Output the [x, y] coordinate of the center of the cell containing the given text.  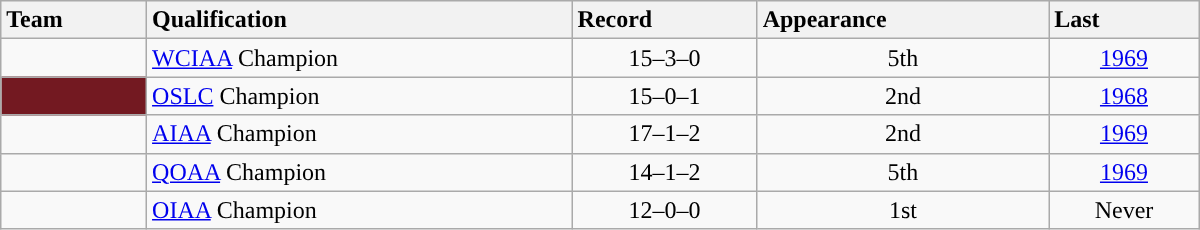
1st [903, 210]
15–3–0 [664, 58]
QOAA Champion [360, 172]
Last [1124, 20]
1968 [1124, 96]
AIAA Champion [360, 134]
14–1–2 [664, 172]
WCIAA Champion [360, 58]
17–1–2 [664, 134]
Never [1124, 210]
OIAA Champion [360, 210]
12–0–0 [664, 210]
Qualification [360, 20]
Team [74, 20]
Record [664, 20]
15–0–1 [664, 96]
OSLC Champion [360, 96]
Appearance [903, 20]
